Find where the given text appears and provide that cell's center as [X, Y] coordinate. 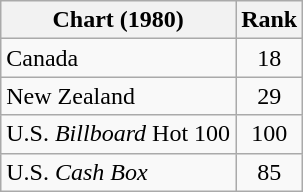
100 [270, 134]
U.S. Billboard Hot 100 [118, 134]
18 [270, 58]
New Zealand [118, 96]
Canada [118, 58]
29 [270, 96]
Rank [270, 20]
85 [270, 172]
U.S. Cash Box [118, 172]
Chart (1980) [118, 20]
